From the cell containing the given text, extract its center point as [X, Y] coordinate. 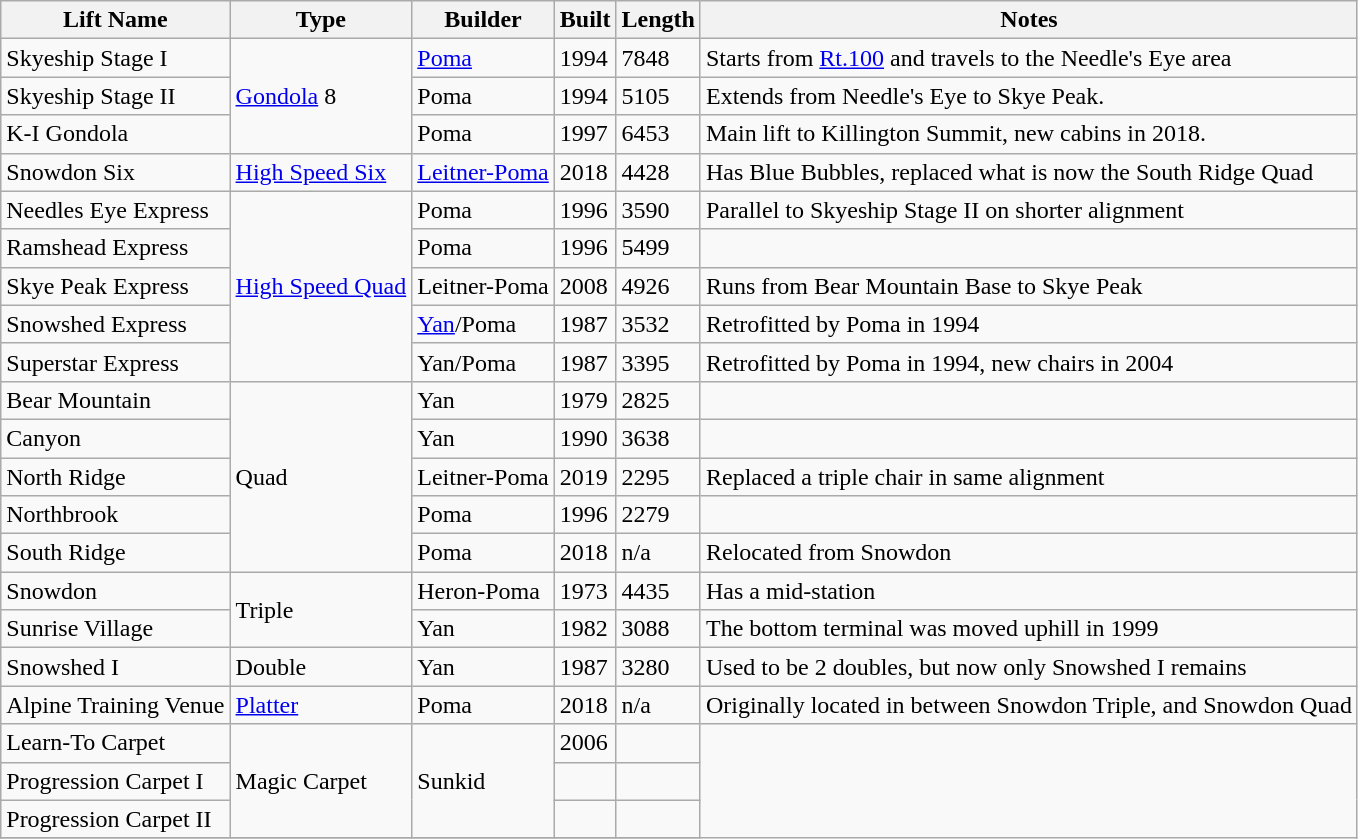
North Ridge [116, 477]
Built [585, 20]
7848 [658, 58]
The bottom terminal was moved uphill in 1999 [1028, 629]
4926 [658, 286]
Retrofitted by Poma in 1994 [1028, 324]
6453 [658, 134]
Snowshed I [116, 667]
3532 [658, 324]
Sunrise Village [116, 629]
2279 [658, 515]
Snowshed Express [116, 324]
Northbrook [116, 515]
5499 [658, 248]
1990 [585, 438]
Retrofitted by Poma in 1994, new chairs in 2004 [1028, 362]
Bear Mountain [116, 400]
Snowdon Six [116, 172]
1982 [585, 629]
2019 [585, 477]
3280 [658, 667]
3638 [658, 438]
Skyeship Stage I [116, 58]
K-I Gondola [116, 134]
3590 [658, 210]
Notes [1028, 20]
Skye Peak Express [116, 286]
Skyeship Stage II [116, 96]
South Ridge [116, 553]
Replaced a triple chair in same alignment [1028, 477]
3088 [658, 629]
Originally located in between Snowdon Triple, and Snowdon Quad [1028, 705]
Used to be 2 doubles, but now only Snowshed I remains [1028, 667]
High Speed Six [321, 172]
2825 [658, 400]
Length [658, 20]
4435 [658, 591]
Canyon [116, 438]
Snowdon [116, 591]
Runs from Bear Mountain Base to Skye Peak [1028, 286]
Has a mid-station [1028, 591]
Quad [321, 476]
Alpine Training Venue [116, 705]
Lift Name [116, 20]
3395 [658, 362]
Needles Eye Express [116, 210]
Ramshead Express [116, 248]
Main lift to Killington Summit, new cabins in 2018. [1028, 134]
Learn-To Carpet [116, 743]
Extends from Needle's Eye to Skye Peak. [1028, 96]
1997 [585, 134]
Relocated from Snowdon [1028, 553]
2008 [585, 286]
2006 [585, 743]
2295 [658, 477]
5105 [658, 96]
Triple [321, 610]
High Speed Quad [321, 286]
1973 [585, 591]
Superstar Express [116, 362]
Sunkid [484, 781]
Gondola 8 [321, 96]
Builder [484, 20]
4428 [658, 172]
Progression Carpet I [116, 781]
Progression Carpet II [116, 819]
Double [321, 667]
Starts from Rt.100 and travels to the Needle's Eye area [1028, 58]
Heron-Poma [484, 591]
Magic Carpet [321, 781]
Parallel to Skyeship Stage II on shorter alignment [1028, 210]
Platter [321, 705]
1979 [585, 400]
Type [321, 20]
Has Blue Bubbles, replaced what is now the South Ridge Quad [1028, 172]
